Identify which cell holds the provided text, then report its [x, y] central coordinate. 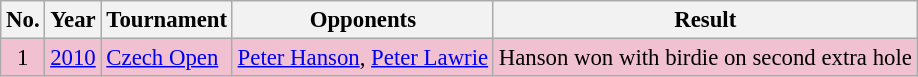
Hanson won with birdie on second extra hole [705, 58]
1 [23, 58]
Opponents [362, 20]
2010 [73, 58]
Year [73, 20]
Peter Hanson, Peter Lawrie [362, 58]
Tournament [166, 20]
Result [705, 20]
Czech Open [166, 58]
No. [23, 20]
